Determine the [x, y] coordinate at the center of the cell enclosing the given text.  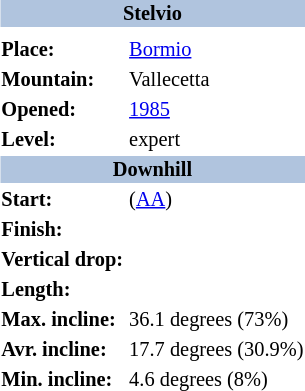
36.1 degrees (73%) [216, 320]
Length: [62, 290]
Finish: [62, 230]
Stelvio [152, 14]
Bormio [216, 50]
Place: [62, 50]
Mountain: [62, 80]
Downhill [152, 170]
Start: [62, 200]
Vertical drop: [62, 260]
Max. incline: [62, 320]
Level: [62, 140]
(AA) [216, 200]
Vallecetta [216, 80]
1985 [216, 110]
Avr. incline: [62, 350]
Opened: [62, 110]
expert [216, 140]
17.7 degrees (30.9%) [216, 350]
